Determine the [x, y] coordinate at the center of the cell enclosing the given text.  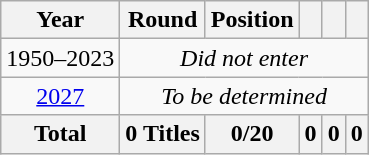
0 Titles [163, 134]
Position [252, 20]
0/20 [252, 134]
Total [60, 134]
1950–2023 [60, 58]
Round [163, 20]
To be determined [244, 96]
Year [60, 20]
2027 [60, 96]
Did not enter [244, 58]
